Return (X, Y) of the center of cell containing provided text 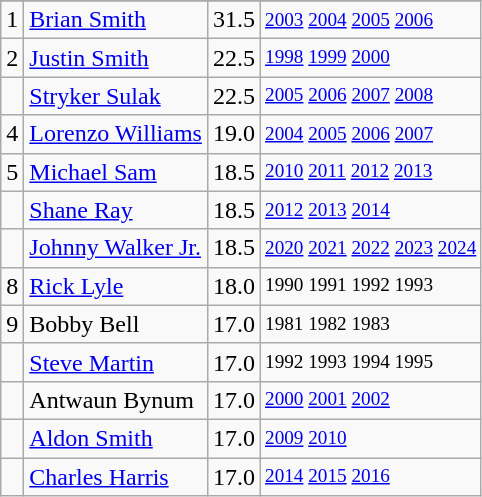
2009 2010 (370, 438)
Rick Lyle (116, 286)
2 (12, 58)
2005 2006 2007 2008 (370, 96)
1992 1993 1994 1995 (370, 362)
Lorenzo Williams (116, 134)
Charles Harris (116, 477)
Steve Martin (116, 362)
Stryker Sulak (116, 96)
2014 2015 2016 (370, 477)
1981 1982 1983 (370, 324)
2012 2013 2014 (370, 210)
Antwaun Bynum (116, 400)
1990 1991 1992 1993 (370, 286)
9 (12, 324)
Aldon Smith (116, 438)
1 (12, 20)
2000 2001 2002 (370, 400)
2010 2011 2012 2013 (370, 172)
5 (12, 172)
2020 2021 2022 2023 2024 (370, 248)
Brian Smith (116, 20)
Johnny Walker Jr. (116, 248)
31.5 (234, 20)
4 (12, 134)
2004 2005 2006 2007 (370, 134)
8 (12, 286)
Justin Smith (116, 58)
2003 2004 2005 2006 (370, 20)
Bobby Bell (116, 324)
19.0 (234, 134)
Michael Sam (116, 172)
1998 1999 2000 (370, 58)
Shane Ray (116, 210)
18.0 (234, 286)
